Scan for the cell matching the given text and deliver its [x, y] coordinate at center. 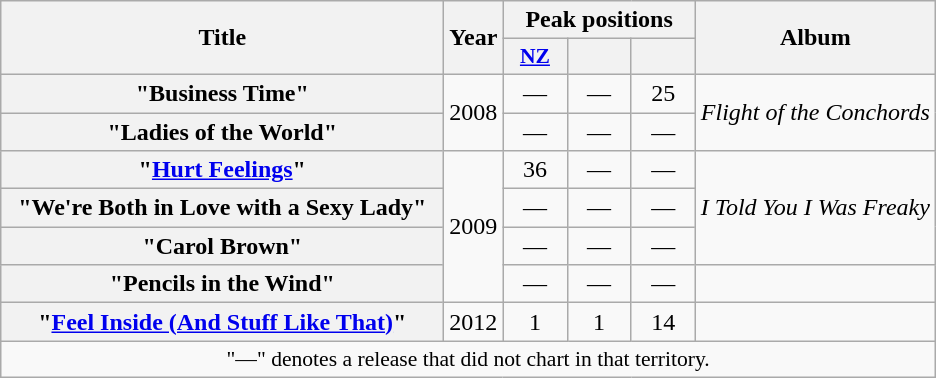
"Feel Inside (And Stuff Like That)" [222, 322]
25 [663, 93]
"Business Time" [222, 93]
Album [815, 38]
"Hurt Feelings" [222, 170]
"We're Both in Love with a Sexy Lady" [222, 208]
"Pencils in the Wind" [222, 284]
2012 [474, 322]
NZ [535, 57]
Flight of the Conchords [815, 112]
I Told You I Was Freaky [815, 208]
Title [222, 38]
2009 [474, 227]
"Carol Brown" [222, 246]
2008 [474, 112]
"—" denotes a release that did not chart in that territory. [468, 359]
Year [474, 38]
"Ladies of the World" [222, 131]
14 [663, 322]
36 [535, 170]
Peak positions [599, 20]
